Pinpoint the cell where the given text exists, returning its [X, Y] midpoint coordinate. 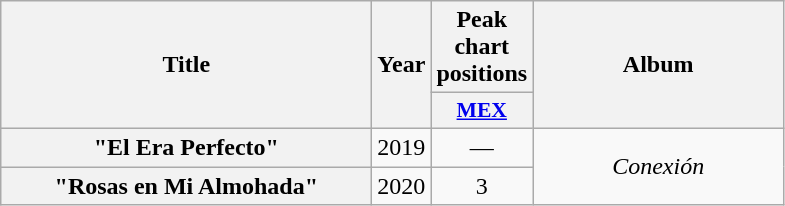
— [482, 147]
MEX [482, 111]
2019 [402, 147]
Peak chart positions [482, 47]
2020 [402, 185]
3 [482, 185]
Year [402, 65]
"El Era Perfecto" [186, 147]
Title [186, 65]
"Rosas en Mi Almohada" [186, 185]
Album [658, 65]
Conexión [658, 166]
